From the cell containing the given text, extract its center point as (X, Y) coordinate. 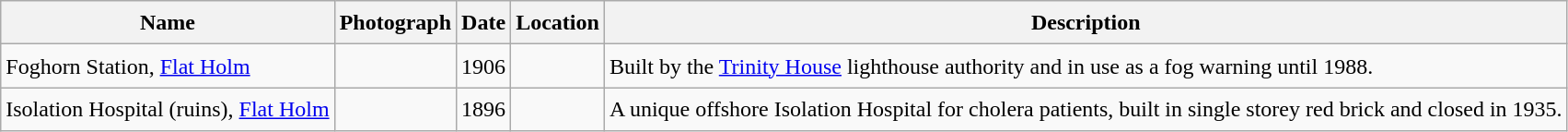
Description (1086, 22)
Date (484, 22)
Foghorn Station, Flat Holm (168, 66)
Built by the Trinity House lighthouse authority and in use as a fog warning until 1988. (1086, 66)
Photograph (395, 22)
Name (168, 22)
Location (558, 22)
1896 (484, 109)
Isolation Hospital (ruins), Flat Holm (168, 109)
1906 (484, 66)
A unique offshore Isolation Hospital for cholera patients, built in single storey red brick and closed in 1935. (1086, 109)
